Return (x, y) of the center of cell containing provided text 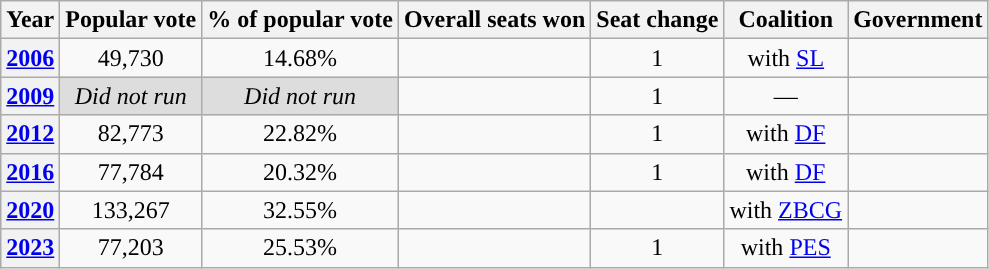
20.32% (300, 172)
14.68% (300, 58)
2009 (30, 96)
— (786, 96)
22.82% (300, 134)
with SL (786, 58)
Seat change (658, 20)
77,784 (131, 172)
% of popular vote (300, 20)
82,773 (131, 134)
Popular vote (131, 20)
2016 (30, 172)
77,203 (131, 248)
with ZBCG (786, 210)
49,730 (131, 58)
25.53% (300, 248)
with PES (786, 248)
Coalition (786, 20)
2006 (30, 58)
Year (30, 20)
Overall seats won (494, 20)
Government (918, 20)
2023 (30, 248)
32.55% (300, 210)
2020 (30, 210)
2012 (30, 134)
133,267 (131, 210)
